Output the [X, Y] coordinate of the center of the cell containing the given text.  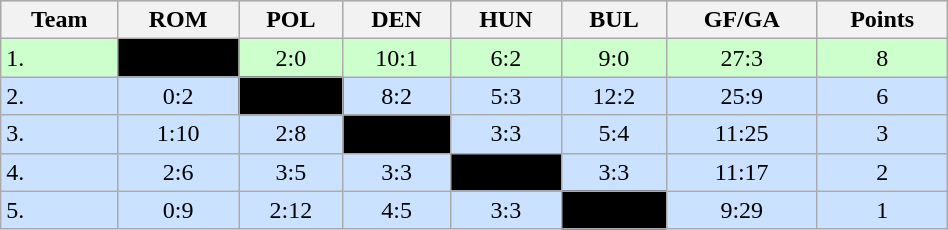
2:12 [290, 210]
2:8 [290, 134]
ROM [178, 20]
4. [60, 172]
8 [882, 58]
Points [882, 20]
4:5 [396, 210]
1:10 [178, 134]
6:2 [506, 58]
10:1 [396, 58]
2. [60, 96]
9:29 [742, 210]
3 [882, 134]
3. [60, 134]
0:2 [178, 96]
2 [882, 172]
5:3 [506, 96]
DEN [396, 20]
2:0 [290, 58]
9:0 [614, 58]
HUN [506, 20]
25:9 [742, 96]
POL [290, 20]
12:2 [614, 96]
8:2 [396, 96]
11:25 [742, 134]
5:4 [614, 134]
GF/GA [742, 20]
5. [60, 210]
BUL [614, 20]
Team [60, 20]
1 [882, 210]
11:17 [742, 172]
1. [60, 58]
27:3 [742, 58]
2:6 [178, 172]
0:9 [178, 210]
6 [882, 96]
3:5 [290, 172]
